Determine the (X, Y) coordinate at the center of the cell enclosing the given text.  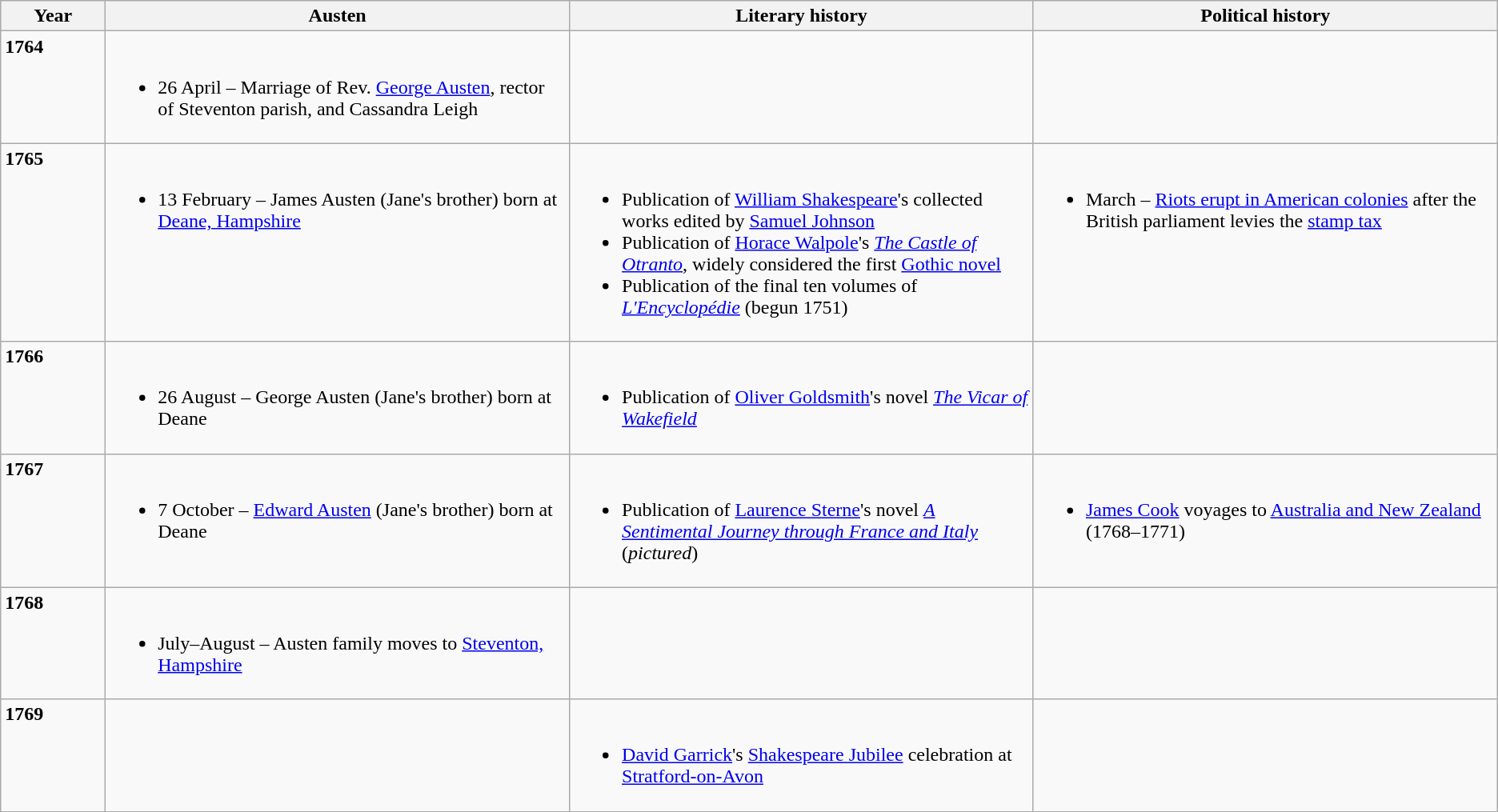
David Garrick's Shakespeare Jubilee celebration at Stratford-on-Avon (802, 755)
26 August – George Austen (Jane's brother) born at Deane (338, 398)
1764 (53, 87)
1765 (53, 242)
Political history (1265, 16)
March – Riots erupt in American colonies after the British parliament levies the stamp tax (1265, 242)
1766 (53, 398)
Austen (338, 16)
James Cook voyages to Australia and New Zealand (1768–1771) (1265, 520)
1767 (53, 520)
13 February – James Austen (Jane's brother) born at Deane, Hampshire (338, 242)
1768 (53, 643)
7 October – Edward Austen (Jane's brother) born at Deane (338, 520)
Literary history (802, 16)
1769 (53, 755)
Publication of Laurence Sterne's novel A Sentimental Journey through France and Italy (pictured) (802, 520)
26 April – Marriage of Rev. George Austen, rector of Steventon parish, and Cassandra Leigh (338, 87)
Year (53, 16)
July–August – Austen family moves to Steventon, Hampshire (338, 643)
Publication of Oliver Goldsmith's novel The Vicar of Wakefield (802, 398)
